Output the (x, y) coordinate of the center of the cell containing the given text.  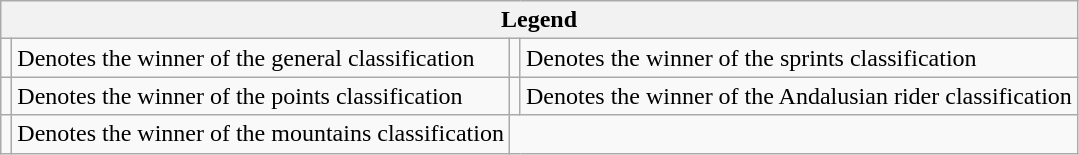
Denotes the winner of the points classification (261, 96)
Denotes the winner of the sprints classification (798, 58)
Denotes the winner of the mountains classification (261, 134)
Legend (540, 20)
Denotes the winner of the general classification (261, 58)
Denotes the winner of the Andalusian rider classification (798, 96)
